Output the [x, y] coordinate of the center of the cell containing the given text.  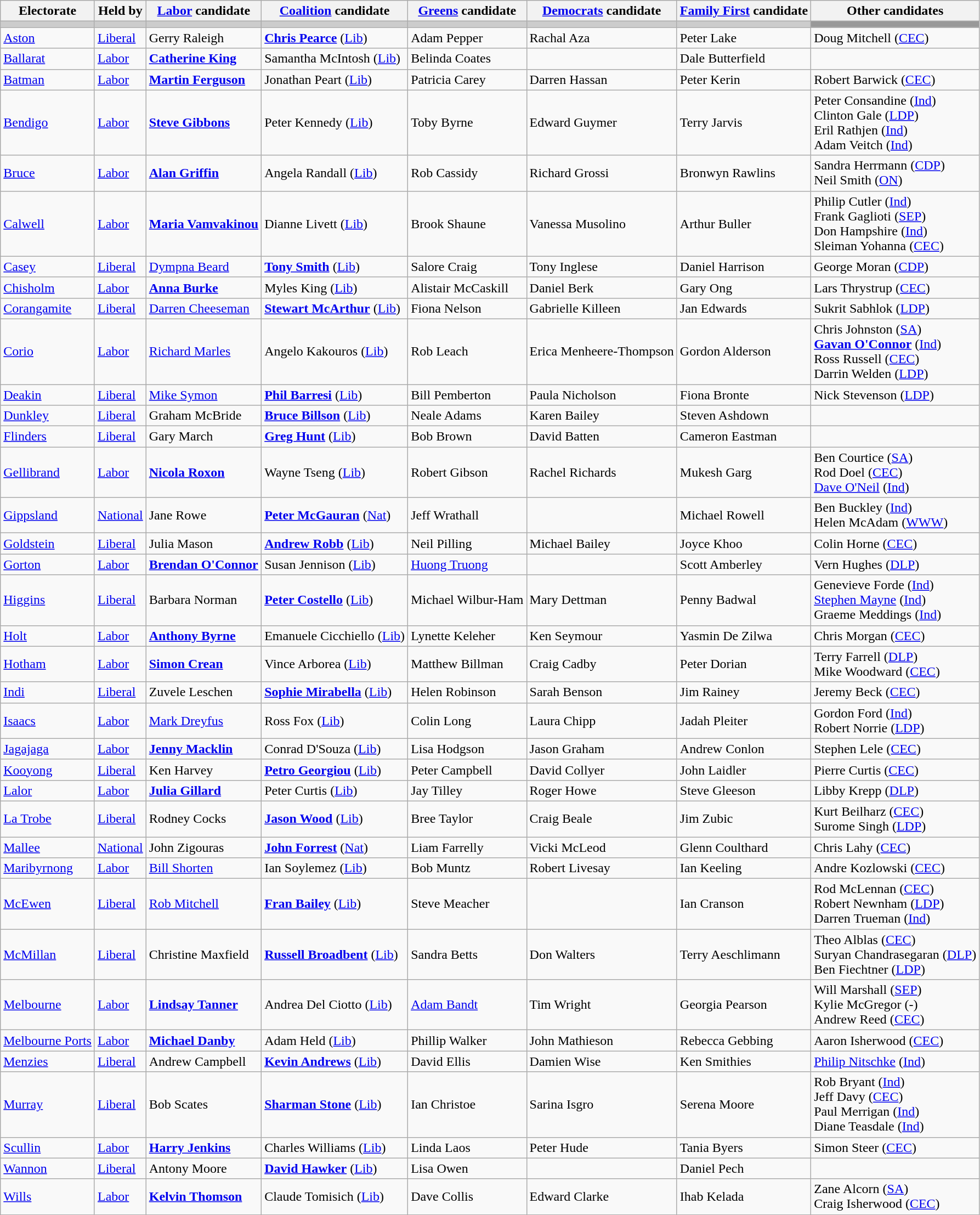
Rob Bryant (Ind) Jeff Davy (CEC) Paul Merrigan (Ind) Diane Teasdale (Ind) [895, 1105]
Philip Nitschke (Ind) [895, 1061]
Gordon Ford (Ind) Robert Norrie (LDP) [895, 721]
Wills [48, 1197]
Kooyong [48, 770]
Greens candidate [467, 11]
Michael Wilbur-Ham [467, 600]
Melbourne Ports [48, 1041]
John Forrest (Nat) [335, 847]
Damien Wise [602, 1061]
Stewart McArthur (Lib) [335, 308]
Richard Marles [203, 351]
Chisholm [48, 287]
Ben Courtice (SA) Rod Doel (CEC) Dave O'Neil (Ind) [895, 472]
Helen Robinson [467, 692]
Rob Leach [467, 351]
Laura Chipp [602, 721]
Sarah Benson [602, 692]
Roger Howe [602, 790]
Conrad D'Souza (Lib) [335, 749]
Lisa Owen [467, 1168]
Julia Gillard [203, 790]
Arthur Buller [744, 224]
Lindsay Tanner [203, 1005]
Darren Cheeseman [203, 308]
Harry Jenkins [203, 1148]
Lynette Keleher [467, 636]
Phillip Walker [467, 1041]
Anna Burke [203, 287]
Coalition candidate [335, 11]
Peter Dorian [744, 664]
Nicola Roxon [203, 472]
Gordon Alderson [744, 351]
Bendigo [48, 123]
Christine Maxfield [203, 954]
Ian Keeling [744, 868]
Tony Smith (Lib) [335, 267]
Isaacs [48, 721]
Claude Tomisich (Lib) [335, 1197]
Rebecca Gebbing [744, 1041]
Jagajaga [48, 749]
Charles Williams (Lib) [335, 1148]
Yasmin De Zilwa [744, 636]
Jeff Wrathall [467, 516]
Huong Truong [467, 564]
George Moran (CDP) [895, 267]
Rachal Aza [602, 38]
Melbourne [48, 1005]
Martin Ferguson [203, 80]
Rodney Cocks [203, 818]
Corio [48, 351]
Ben Buckley (Ind) Helen McAdam (WWW) [895, 516]
Graham McBride [203, 416]
Ken Smithies [744, 1061]
Peter McGauran (Nat) [335, 516]
Adam Bandt [467, 1005]
Angelo Kakouros (Lib) [335, 351]
John Zigouras [203, 847]
Erica Menheere-Thompson [602, 351]
Vicki McLeod [602, 847]
Rachel Richards [602, 472]
Steve Meacher [467, 904]
Mallee [48, 847]
Neale Adams [467, 416]
Gary Ong [744, 287]
Doug Mitchell (CEC) [895, 38]
Held by [120, 11]
Barbara Norman [203, 600]
Darren Hassan [602, 80]
Gerry Raleigh [203, 38]
Brook Shaune [467, 224]
Emanuele Cicchiello (Lib) [335, 636]
Andrea Del Ciotto (Lib) [335, 1005]
Jay Tilley [467, 790]
Sukrit Sabhlok (LDP) [895, 308]
Peter Consandine (Ind) Clinton Gale (LDP) Eril Rathjen (Ind) Adam Veitch (Ind) [895, 123]
Mike Symon [203, 394]
Steve Gleeson [744, 790]
Gorton [48, 564]
Jonathan Peart (Lib) [335, 80]
Sandra Betts [467, 954]
Vern Hughes (DLP) [895, 564]
Murray [48, 1105]
Kevin Andrews (Lib) [335, 1061]
Chris Morgan (CEC) [895, 636]
Family First candidate [744, 11]
Bob Scates [203, 1105]
Sharman Stone (Lib) [335, 1105]
Belinda Coates [467, 59]
Catherine King [203, 59]
Gabrielle Killeen [602, 308]
Chris Pearce (Lib) [335, 38]
Simon Crean [203, 664]
Peter Hude [602, 1148]
Aston [48, 38]
Myles King (Lib) [335, 287]
Calwell [48, 224]
Daniel Harrison [744, 267]
Michael Bailey [602, 544]
Anthony Byrne [203, 636]
Theo Alblas (CEC) Suryan Chandrasegaran (DLP) Ben Fiechtner (LDP) [895, 954]
Antony Moore [203, 1168]
Liam Farrelly [467, 847]
Will Marshall (SEP) Kylie McGregor (-) Andrew Reed (CEC) [895, 1005]
Patricia Carey [467, 80]
McMillan [48, 954]
Samantha McIntosh (Lib) [335, 59]
Joyce Khoo [744, 544]
Corangamite [48, 308]
Dale Butterfield [744, 59]
Dympna Beard [203, 267]
Bronwyn Rawlins [744, 173]
Alistair McCaskill [467, 287]
Robert Livesay [602, 868]
Rod McLennan (CEC) Robert Newnham (LDP) Darren Trueman (Ind) [895, 904]
Fiona Nelson [467, 308]
Sarina Isgro [602, 1105]
Peter Kerin [744, 80]
Susan Jennison (Lib) [335, 564]
Vanessa Musolino [602, 224]
Andre Kozlowski (CEC) [895, 868]
Zane Alcorn (SA) Craig Isherwood (CEC) [895, 1197]
Tim Wright [602, 1005]
Don Walters [602, 954]
Jenny Macklin [203, 749]
Peter Curtis (Lib) [335, 790]
Lalor [48, 790]
Bruce [48, 173]
Tony Inglese [602, 267]
Adam Held (Lib) [335, 1041]
Gellibrand [48, 472]
Georgia Pearson [744, 1005]
Adam Pepper [467, 38]
Jeremy Beck (CEC) [895, 692]
David Hawker (Lib) [335, 1168]
Simon Steer (CEC) [895, 1148]
Bob Brown [467, 437]
Dianne Livett (Lib) [335, 224]
Russell Broadbent (Lib) [335, 954]
Tania Byers [744, 1148]
Gippsland [48, 516]
Casey [48, 267]
Jason Graham [602, 749]
Aaron Isherwood (CEC) [895, 1041]
Karen Bailey [602, 416]
Michael Rowell [744, 516]
Goldstein [48, 544]
Jason Wood (Lib) [335, 818]
Jadah Pleiter [744, 721]
Rob Mitchell [203, 904]
McEwen [48, 904]
Gary March [203, 437]
Glenn Coulthard [744, 847]
David Collyer [602, 770]
Hotham [48, 664]
Alan Griffin [203, 173]
Wannon [48, 1168]
Andrew Conlon [744, 749]
Genevieve Forde (Ind) Stephen Mayne (Ind) Graeme Meddings (Ind) [895, 600]
Peter Kennedy (Lib) [335, 123]
Deakin [48, 394]
Linda Laos [467, 1148]
Michael Danby [203, 1041]
Ihab Kelada [744, 1197]
Kelvin Thomson [203, 1197]
Fran Bailey (Lib) [335, 904]
Serena Moore [744, 1105]
Labor candidate [203, 11]
Indi [48, 692]
Terry Jarvis [744, 123]
Greg Hunt (Lib) [335, 437]
Ross Fox (Lib) [335, 721]
Ken Harvey [203, 770]
Menzies [48, 1061]
Chris Johnston (SA) Gavan O'Connor (Ind) Ross Russell (CEC) Darrin Welden (LDP) [895, 351]
Mukesh Garg [744, 472]
Peter Lake [744, 38]
David Batten [602, 437]
Holt [48, 636]
La Trobe [48, 818]
Jan Edwards [744, 308]
Ian Soylemez (Lib) [335, 868]
Batman [48, 80]
Maribyrnong [48, 868]
Bree Taylor [467, 818]
Kurt Beilharz (CEC) Surome Singh (LDP) [895, 818]
Jim Zubic [744, 818]
Libby Krepp (DLP) [895, 790]
Bill Pemberton [467, 394]
Paula Nicholson [602, 394]
Ken Seymour [602, 636]
Julia Mason [203, 544]
Electorate [48, 11]
Flinders [48, 437]
Cameron Eastman [744, 437]
David Ellis [467, 1061]
Steve Gibbons [203, 123]
Pierre Curtis (CEC) [895, 770]
Robert Barwick (CEC) [895, 80]
Andrew Campbell [203, 1061]
Neil Pilling [467, 544]
Philip Cutler (Ind) Frank Gaglioti (SEP) Don Hampshire (Ind) Sleiman Yohanna (CEC) [895, 224]
Matthew Billman [467, 664]
Bruce Billson (Lib) [335, 416]
Penny Badwal [744, 600]
Colin Long [467, 721]
Craig Beale [602, 818]
Mary Dettman [602, 600]
Dunkley [48, 416]
Ballarat [48, 59]
Salore Craig [467, 267]
Maria Vamvakinou [203, 224]
Ian Christoe [467, 1105]
Colin Horne (CEC) [895, 544]
Mark Dreyfus [203, 721]
Higgins [48, 600]
John Laidler [744, 770]
Toby Byrne [467, 123]
Terry Aeschlimann [744, 954]
Terry Farrell (DLP) Mike Woodward (CEC) [895, 664]
Democrats candidate [602, 11]
Chris Lahy (CEC) [895, 847]
Steven Ashdown [744, 416]
Craig Cadby [602, 664]
Peter Costello (Lib) [335, 600]
Daniel Berk [602, 287]
Sophie Mirabella (Lib) [335, 692]
Phil Barresi (Lib) [335, 394]
Dave Collis [467, 1197]
Nick Stevenson (LDP) [895, 394]
Petro Georgiou (Lib) [335, 770]
Zuvele Leschen [203, 692]
Other candidates [895, 11]
John Mathieson [602, 1041]
Fiona Bronte [744, 394]
Bob Muntz [467, 868]
Jane Rowe [203, 516]
Lars Thrystrup (CEC) [895, 287]
Lisa Hodgson [467, 749]
Brendan O'Connor [203, 564]
Edward Guymer [602, 123]
Sandra Herrmann (CDP) Neil Smith (ON) [895, 173]
Edward Clarke [602, 1197]
Wayne Tseng (Lib) [335, 472]
Rob Cassidy [467, 173]
Andrew Robb (Lib) [335, 544]
Angela Randall (Lib) [335, 173]
Vince Arborea (Lib) [335, 664]
Bill Shorten [203, 868]
Robert Gibson [467, 472]
Daniel Pech [744, 1168]
Richard Grossi [602, 173]
Scullin [48, 1148]
Stephen Lele (CEC) [895, 749]
Jim Rainey [744, 692]
Ian Cranson [744, 904]
Scott Amberley [744, 564]
Peter Campbell [467, 770]
